Determine the [X, Y] coordinate at the center of the cell enclosing the given text.  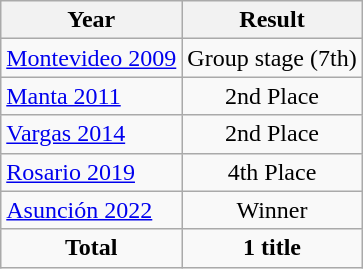
Result [272, 20]
Group stage (7th) [272, 58]
4th Place [272, 172]
Winner [272, 210]
Rosario 2019 [92, 172]
Year [92, 20]
Montevideo 2009 [92, 58]
Asunción 2022 [92, 210]
Total [92, 248]
Vargas 2014 [92, 134]
Manta 2011 [92, 96]
1 title [272, 248]
